Find where the given text appears and provide that cell's center as [x, y] coordinate. 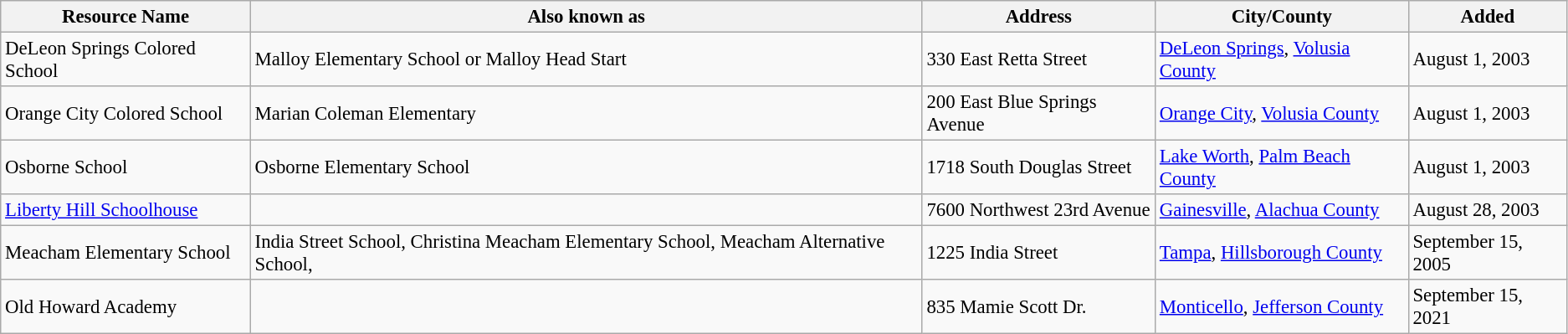
Meacham Elementary School [126, 253]
DeLeon Springs, Volusia County [1282, 60]
Added [1488, 17]
Also known as [586, 17]
Resource Name [126, 17]
1718 South Douglas Street [1038, 167]
September 15, 2021 [1488, 306]
August 28, 2003 [1488, 210]
Osborne School [126, 167]
Liberty Hill Schoolhouse [126, 210]
Malloy Elementary School or Malloy Head Start [586, 60]
Orange City Colored School [126, 114]
India Street School, Christina Meacham Elementary School, Meacham Alternative School, [586, 253]
Monticello, Jefferson County [1282, 306]
Marian Coleman Elementary [586, 114]
1225 India Street [1038, 253]
City/County [1282, 17]
Address [1038, 17]
7600 Northwest 23rd Avenue [1038, 210]
Tampa, Hillsborough County [1282, 253]
Orange City, Volusia County [1282, 114]
835 Mamie Scott Dr. [1038, 306]
200 East Blue Springs Avenue [1038, 114]
September 15, 2005 [1488, 253]
330 East Retta Street [1038, 60]
Old Howard Academy [126, 306]
Gainesville, Alachua County [1282, 210]
Lake Worth, Palm Beach County [1282, 167]
DeLeon Springs Colored School [126, 60]
Osborne Elementary School [586, 167]
